Provide the (x, y) coordinate of the cell's center where the given text is located.  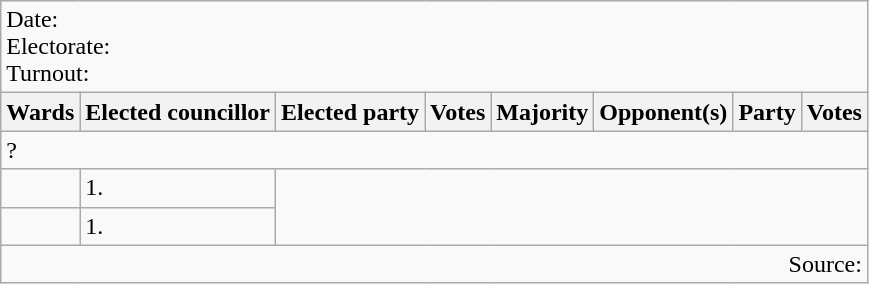
Source: (434, 264)
Wards (40, 112)
Elected party (350, 112)
Opponent(s) (664, 112)
Date: Electorate: Turnout: (434, 47)
? (434, 150)
Elected councillor (178, 112)
Party (767, 112)
Majority (542, 112)
